Extract the [x, y] coordinate from the center of the cell holding the provided text.  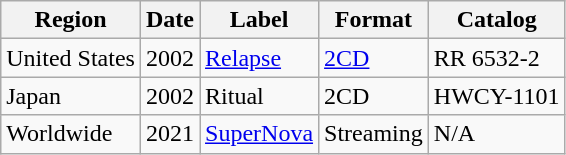
Date [170, 20]
Format [374, 20]
Relapse [260, 58]
Ritual [260, 96]
2021 [170, 134]
RR 6532-2 [496, 58]
N/A [496, 134]
Catalog [496, 20]
SuperNova [260, 134]
Streaming [374, 134]
Japan [71, 96]
Region [71, 20]
HWCY-1101 [496, 96]
Worldwide [71, 134]
Label [260, 20]
United States [71, 58]
